Capture the cell that displays the provided text and extract its (x, y) central coordinate. 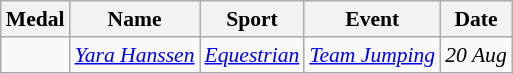
Medal (36, 19)
Team Jumping (372, 55)
20 Aug (476, 55)
Sport (252, 19)
Date (476, 19)
Event (372, 19)
Name (135, 19)
Equestrian (252, 55)
Yara Hanssen (135, 55)
